Return [X, Y] of the center of cell containing provided text 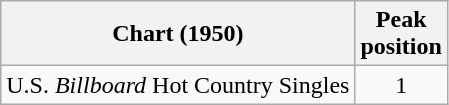
U.S. Billboard Hot Country Singles [178, 85]
Peakposition [401, 34]
Chart (1950) [178, 34]
1 [401, 85]
